Return [X, Y] of the center of cell containing provided text 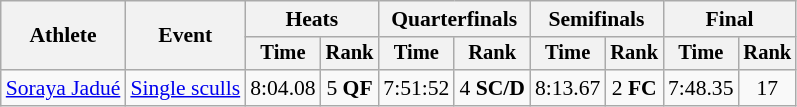
Final [730, 19]
Heats [312, 19]
5 QF [350, 88]
4 SC/D [492, 88]
17 [767, 88]
Event [185, 36]
7:51:52 [416, 88]
Single sculls [185, 88]
Semifinals [596, 19]
Soraya Jadué [64, 88]
7:48.35 [700, 88]
8:04.08 [282, 88]
Quarterfinals [454, 19]
8:13.67 [568, 88]
2 FC [634, 88]
Athlete [64, 36]
